Search for the cell housing the specified text and yield its (x, y) center coordinate. 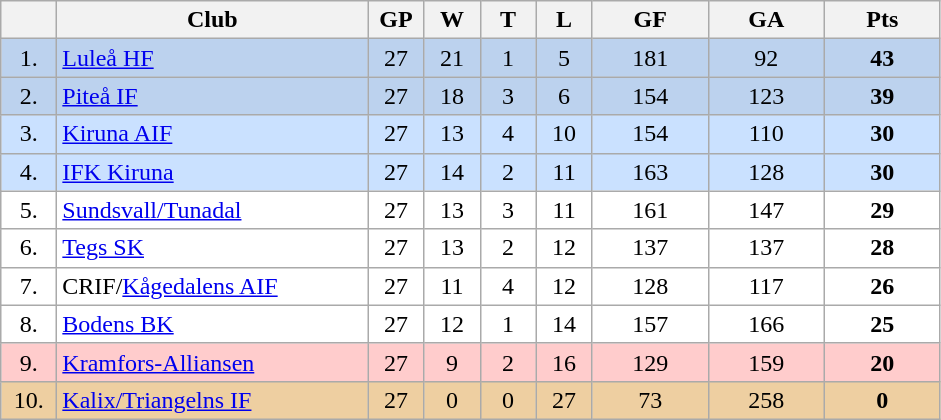
28 (882, 248)
43 (882, 58)
26 (882, 286)
110 (766, 134)
123 (766, 96)
CRIF/Kågedalens AIF (212, 286)
21 (452, 58)
1. (29, 58)
9. (29, 362)
6. (29, 248)
8. (29, 324)
163 (650, 172)
5 (564, 58)
GF (650, 20)
Sundsvall/Tunadal (212, 210)
Pts (882, 20)
5. (29, 210)
IFK Kiruna (212, 172)
GA (766, 20)
L (564, 20)
T (508, 20)
25 (882, 324)
117 (766, 286)
16 (564, 362)
129 (650, 362)
157 (650, 324)
Club (212, 20)
GP (396, 20)
Tegs SK (212, 248)
W (452, 20)
20 (882, 362)
2. (29, 96)
73 (650, 400)
4. (29, 172)
Kiruna AIF (212, 134)
181 (650, 58)
161 (650, 210)
39 (882, 96)
Kramfors-Alliansen (212, 362)
147 (766, 210)
166 (766, 324)
Luleå HF (212, 58)
Kalix/Triangelns IF (212, 400)
258 (766, 400)
3. (29, 134)
10. (29, 400)
Piteå IF (212, 96)
Bodens BK (212, 324)
159 (766, 362)
7. (29, 286)
18 (452, 96)
29 (882, 210)
10 (564, 134)
9 (452, 362)
92 (766, 58)
6 (564, 96)
